For the text-containing cell, return its midpoint in [x, y] coordinate format. 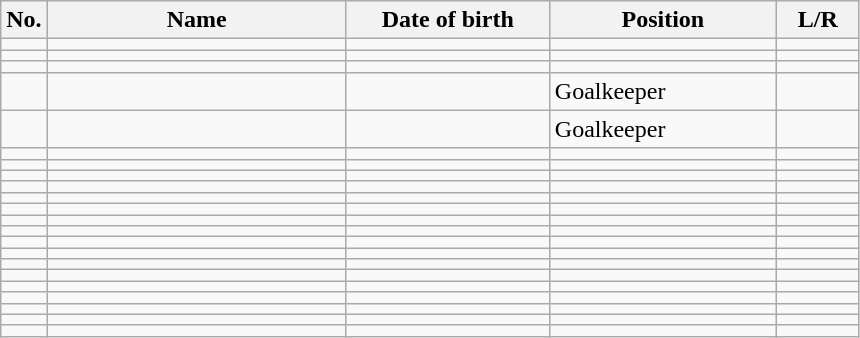
Name [196, 20]
Date of birth [448, 20]
No. [24, 20]
Position [662, 20]
L/R [818, 20]
